Locate the cell with the specified text and output its [X, Y] center coordinate. 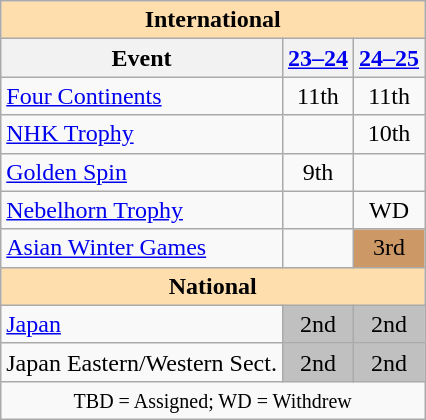
23–24 [318, 58]
National [213, 286]
Golden Spin [142, 172]
Nebelhorn Trophy [142, 210]
NHK Trophy [142, 134]
Japan [142, 324]
Asian Winter Games [142, 248]
WD [390, 210]
Event [142, 58]
10th [390, 134]
Four Continents [142, 96]
International [213, 20]
TBD = Assigned; WD = Withdrew [213, 400]
Japan Eastern/Western Sect. [142, 362]
3rd [390, 248]
24–25 [390, 58]
9th [318, 172]
